Identify which cell holds the provided text, then report its (x, y) central coordinate. 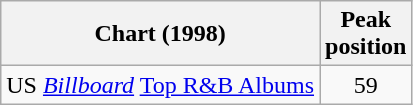
59 (366, 85)
Peakposition (366, 34)
Chart (1998) (160, 34)
US Billboard Top R&B Albums (160, 85)
